Output the (x, y) coordinate of the center of the cell containing the given text.  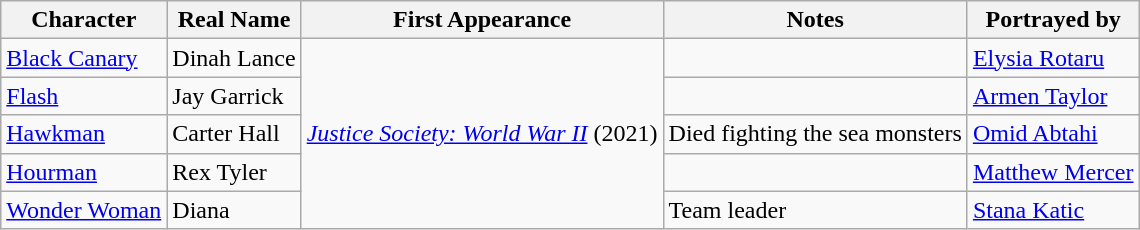
Elysia Rotaru (1053, 58)
Hawkman (84, 134)
Carter Hall (234, 134)
Flash (84, 96)
Wonder Woman (84, 210)
Notes (815, 20)
Died fighting the sea monsters (815, 134)
Justice Society: World War II (2021) (482, 134)
Omid Abtahi (1053, 134)
First Appearance (482, 20)
Black Canary (84, 58)
Rex Tyler (234, 172)
Matthew Mercer (1053, 172)
Real Name (234, 20)
Hourman (84, 172)
Team leader (815, 210)
Diana (234, 210)
Dinah Lance (234, 58)
Portrayed by (1053, 20)
Jay Garrick (234, 96)
Armen Taylor (1053, 96)
Character (84, 20)
Stana Katic (1053, 210)
